Search for the cell housing the specified text and yield its [x, y] center coordinate. 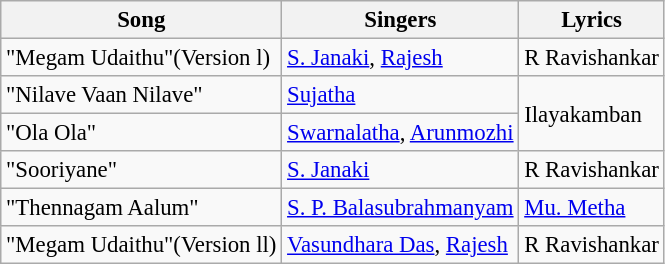
"Nilave Vaan Nilave" [142, 95]
"Ola Ola" [142, 133]
Lyrics [592, 20]
S. Janaki, Rajesh [400, 58]
Song [142, 20]
Ilayakamban [592, 114]
"Thennagam Aalum" [142, 208]
S. Janaki [400, 170]
Swarnalatha, Arunmozhi [400, 133]
S. P. Balasubrahmanyam [400, 208]
Sujatha [400, 95]
"Megam Udaithu"(Version ll) [142, 245]
"Sooriyane" [142, 170]
Singers [400, 20]
"Megam Udaithu"(Version l) [142, 58]
Vasundhara Das, Rajesh [400, 245]
Mu. Metha [592, 208]
